Capture the cell that displays the provided text and extract its (X, Y) central coordinate. 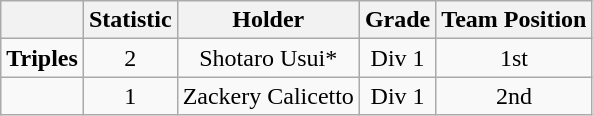
Grade (397, 20)
Triples (42, 58)
Team Position (514, 20)
Holder (268, 20)
Shotaro Usui* (268, 58)
1 (130, 96)
Statistic (130, 20)
1st (514, 58)
2nd (514, 96)
Zackery Calicetto (268, 96)
2 (130, 58)
